Return (X, Y) of the center of cell containing provided text 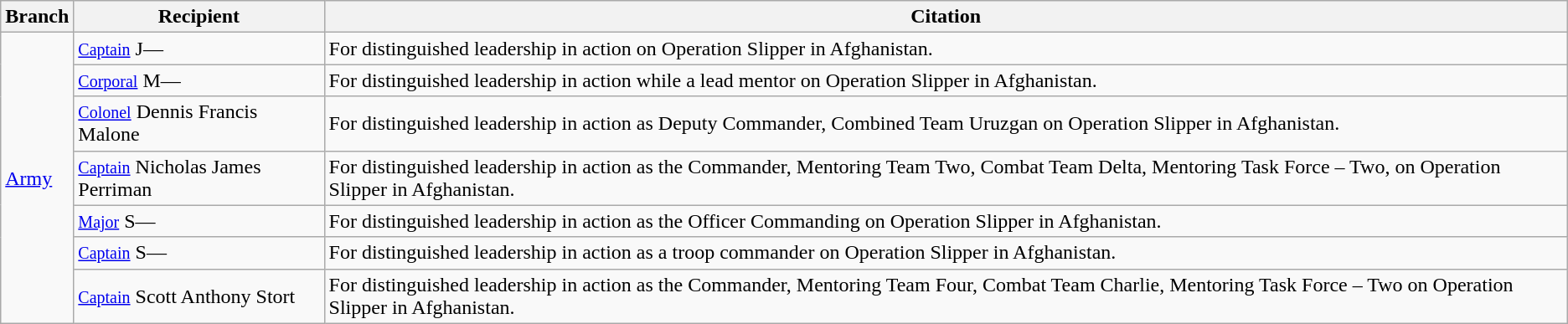
Branch (37, 17)
Captain S— (199, 253)
Major S— (199, 221)
For distinguished leadership in action as the Officer Commanding on Operation Slipper in Afghanistan. (946, 221)
For distinguished leadership in action on Operation Slipper in Afghanistan. (946, 49)
For distinguished leadership in action as Deputy Commander, Combined Team Uruzgan on Operation Slipper in Afghanistan. (946, 124)
Captain Scott Anthony Stort (199, 296)
Captain Nicholas James Perriman (199, 177)
Colonel Dennis Francis Malone (199, 124)
Army (37, 177)
For distinguished leadership in action while a lead mentor on Operation Slipper in Afghanistan. (946, 80)
Captain J— (199, 49)
For distinguished leadership in action as a troop commander on Operation Slipper in Afghanistan. (946, 253)
Corporal M— (199, 80)
Recipient (199, 17)
Citation (946, 17)
